Extract the [x, y] coordinate from the center of the cell holding the provided text.  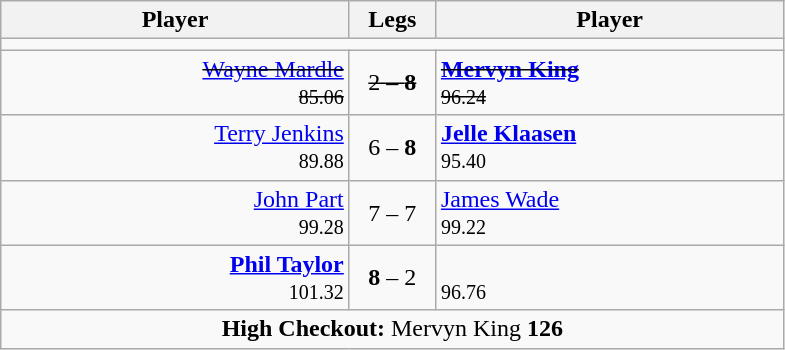
Jelle Klaasen 95.40 [610, 148]
Legs [392, 20]
John Part 99.28 [176, 212]
Wayne Mardle 85.06 [176, 82]
Mervyn King 96.24 [610, 82]
High Checkout: Mervyn King 126 [392, 329]
7 – 7 [392, 212]
8 – 2 [392, 278]
Terry Jenkins 89.88 [176, 148]
2 – 8 [392, 82]
6 – 8 [392, 148]
James Wade 99.22 [610, 212]
96.76 [610, 278]
Phil Taylor 101.32 [176, 278]
